Capture the cell that displays the provided text and extract its (X, Y) central coordinate. 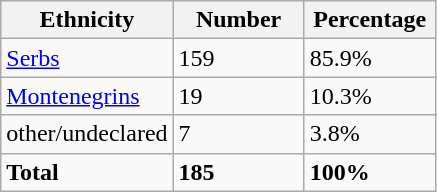
other/undeclared (87, 134)
Total (87, 172)
Ethnicity (87, 20)
Number (238, 20)
85.9% (370, 58)
7 (238, 134)
Serbs (87, 58)
Percentage (370, 20)
185 (238, 172)
100% (370, 172)
10.3% (370, 96)
159 (238, 58)
Montenegrins (87, 96)
3.8% (370, 134)
19 (238, 96)
